Capture the cell that displays the provided text and extract its (X, Y) central coordinate. 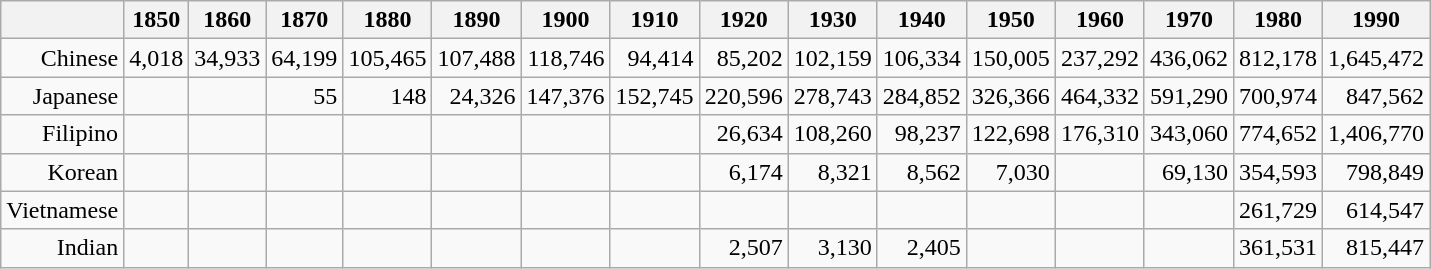
85,202 (744, 58)
1860 (228, 20)
815,447 (1376, 248)
1890 (476, 20)
614,547 (1376, 210)
69,130 (1188, 172)
55 (304, 96)
278,743 (832, 96)
176,310 (1100, 134)
Filipino (62, 134)
64,199 (304, 58)
Korean (62, 172)
8,321 (832, 172)
1900 (566, 20)
847,562 (1376, 96)
220,596 (744, 96)
24,326 (476, 96)
98,237 (922, 134)
1930 (832, 20)
237,292 (1100, 58)
591,290 (1188, 96)
Japanese (62, 96)
284,852 (922, 96)
26,634 (744, 134)
6,174 (744, 172)
1910 (654, 20)
2,507 (744, 248)
7,030 (1010, 172)
34,933 (228, 58)
1870 (304, 20)
94,414 (654, 58)
700,974 (1278, 96)
1920 (744, 20)
106,334 (922, 58)
150,005 (1010, 58)
Indian (62, 248)
118,746 (566, 58)
1,645,472 (1376, 58)
107,488 (476, 58)
Chinese (62, 58)
152,745 (654, 96)
343,060 (1188, 134)
8,562 (922, 172)
464,332 (1100, 96)
798,849 (1376, 172)
122,698 (1010, 134)
1,406,770 (1376, 134)
1880 (388, 20)
1950 (1010, 20)
148 (388, 96)
4,018 (156, 58)
261,729 (1278, 210)
436,062 (1188, 58)
105,465 (388, 58)
1980 (1278, 20)
Vietnamese (62, 210)
361,531 (1278, 248)
1990 (1376, 20)
1940 (922, 20)
1850 (156, 20)
812,178 (1278, 58)
1970 (1188, 20)
774,652 (1278, 134)
102,159 (832, 58)
2,405 (922, 248)
3,130 (832, 248)
147,376 (566, 96)
1960 (1100, 20)
326,366 (1010, 96)
108,260 (832, 134)
354,593 (1278, 172)
